Detect which cell encompasses the target text, then output its [X, Y] center coordinate. 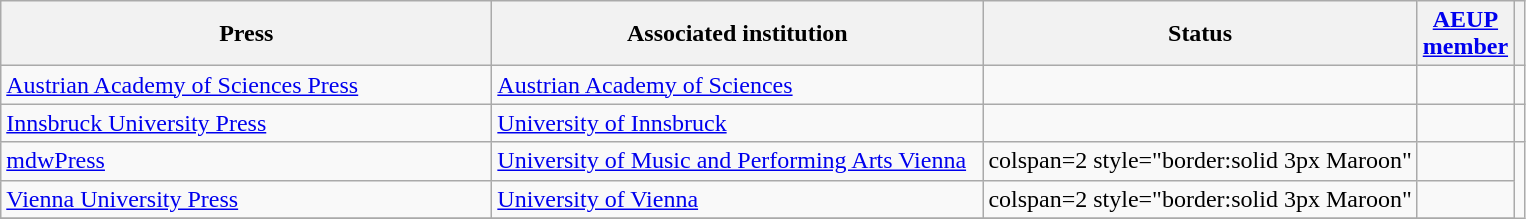
Austrian Academy of Sciences [738, 85]
Vienna University Press [246, 199]
Status [1200, 34]
Innsbruck University Press [246, 123]
University of Music and Performing Arts Vienna [738, 161]
mdwPress [246, 161]
Associated institution [738, 34]
University of Innsbruck [738, 123]
University of Vienna [738, 199]
Press [246, 34]
AEUPmember [1465, 34]
Austrian Academy of Sciences Press [246, 85]
